For the text-containing cell, return its midpoint in [X, Y] coordinate format. 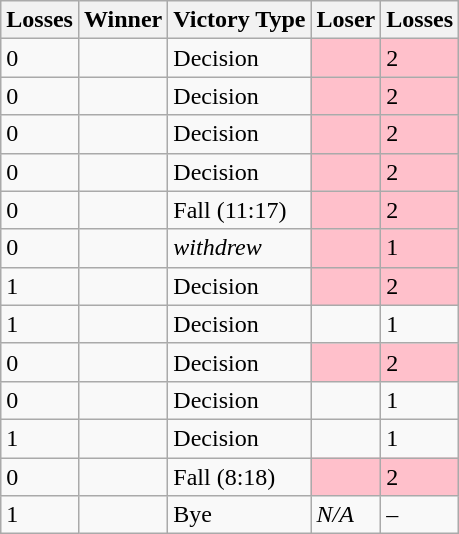
withdrew [240, 248]
Fall (11:17) [240, 210]
N/A [346, 515]
Bye [240, 515]
Victory Type [240, 20]
– [420, 515]
Loser [346, 20]
Winner [122, 20]
Fall (8:18) [240, 477]
